Detect which cell encompasses the target text, then output its [X, Y] center coordinate. 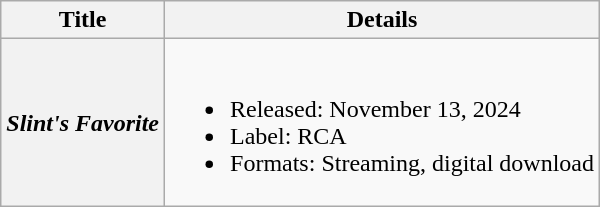
Slint's Favorite [83, 122]
Title [83, 20]
Released: November 13, 2024Label: RCAFormats: Streaming, digital download [382, 122]
Details [382, 20]
